Find where the given text appears and provide that cell's center as [X, Y] coordinate. 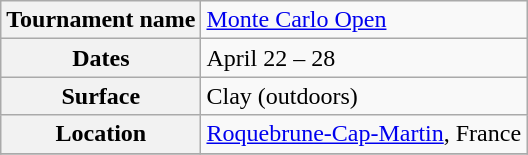
Location [101, 134]
April 22 – 28 [364, 58]
Surface [101, 96]
Tournament name [101, 20]
Dates [101, 58]
Roquebrune-Cap-Martin, France [364, 134]
Monte Carlo Open [364, 20]
Clay (outdoors) [364, 96]
